Return the (X, Y) coordinate for the center point of the cell that contains the specified text.  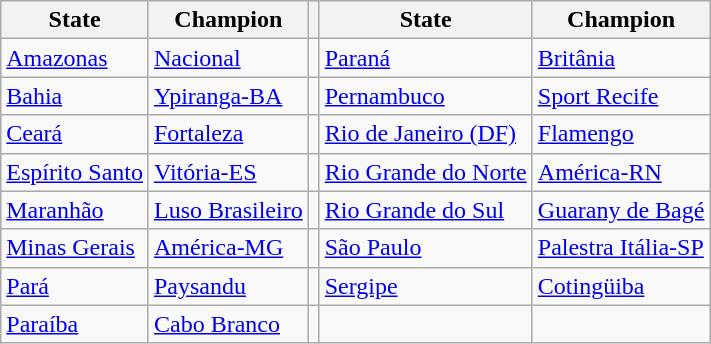
São Paulo (426, 248)
Rio Grande do Norte (426, 172)
Paysandu (228, 286)
Sport Recife (621, 96)
Pernambuco (426, 96)
Minas Gerais (75, 248)
Pará (75, 286)
Ceará (75, 134)
Rio de Janeiro (DF) (426, 134)
Flamengo (621, 134)
Maranhão (75, 210)
Cabo Branco (228, 324)
Palestra Itália-SP (621, 248)
Espírito Santo (75, 172)
Cotingüiba (621, 286)
Bahia (75, 96)
América-RN (621, 172)
Fortaleza (228, 134)
Sergipe (426, 286)
Rio Grande do Sul (426, 210)
Amazonas (75, 58)
América-MG (228, 248)
Ypiranga-BA (228, 96)
Vitória-ES (228, 172)
Guarany de Bagé (621, 210)
Luso Brasileiro (228, 210)
Paraíba (75, 324)
Paraná (426, 58)
Britânia (621, 58)
Nacional (228, 58)
